Search for the cell housing the specified text and yield its (X, Y) center coordinate. 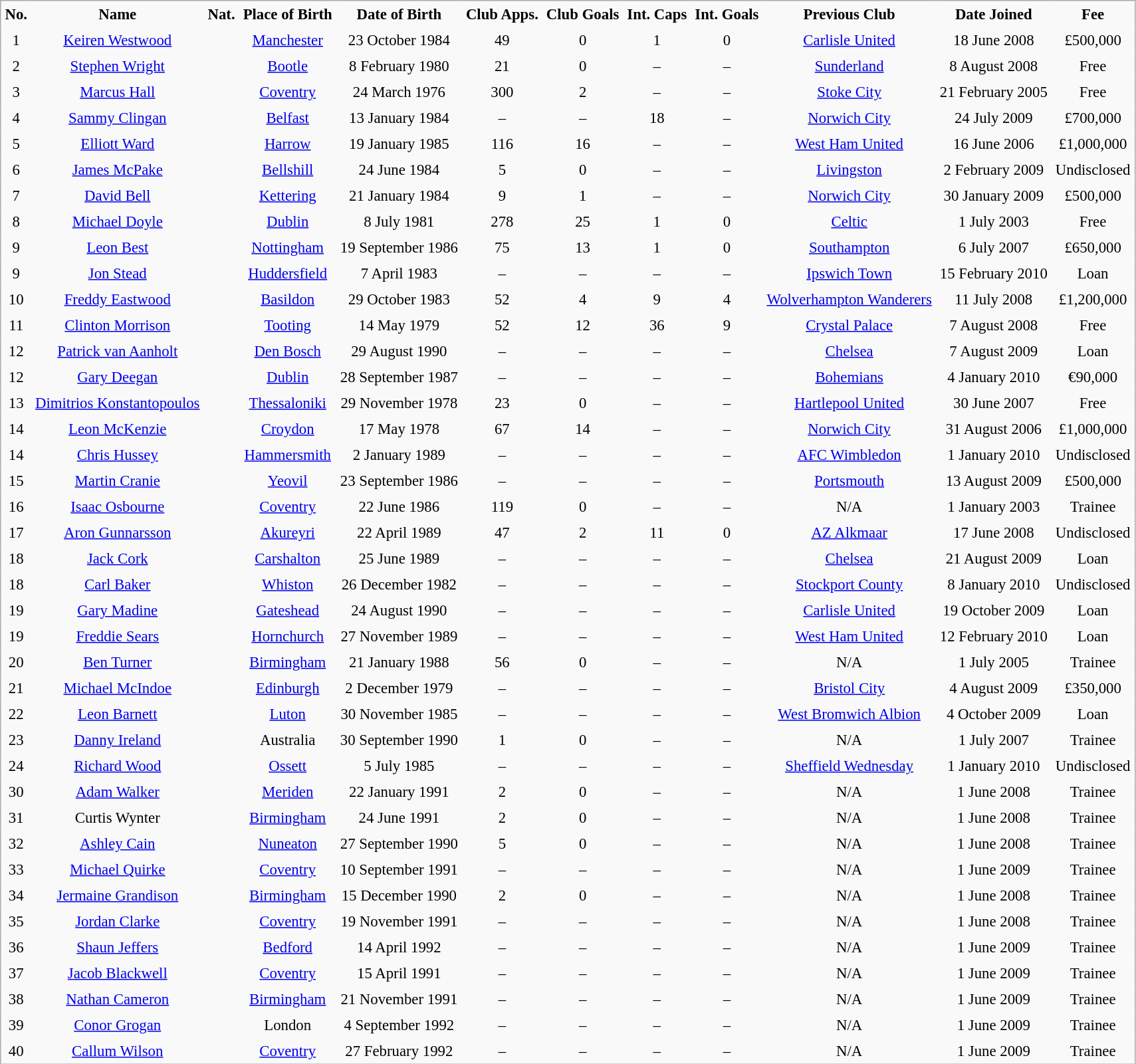
Nat. (221, 14)
Keiren Westwood (117, 40)
19 January 1985 (399, 144)
James McPake (117, 170)
Carl Baker (117, 585)
31 August 2006 (994, 429)
2 January 1989 (399, 455)
Curtis Wynter (117, 817)
Fee (1093, 14)
Shaun Jeffers (117, 948)
4 October 2009 (994, 714)
75 (503, 247)
€90,000 (1093, 377)
18 June 2008 (994, 40)
12 February 2010 (994, 637)
Jack Cork (117, 558)
119 (503, 506)
Hammersmith (288, 455)
London (288, 1025)
Michael Quirke (117, 869)
24 (16, 766)
Bristol City (849, 689)
47 (503, 533)
24 June 1991 (399, 817)
4 August 2009 (994, 689)
8 February 1980 (399, 66)
Nuneaton (288, 844)
1 July 2005 (994, 662)
Bootle (288, 66)
Jacob Blackwell (117, 973)
22 January 1991 (399, 792)
Manchester (288, 40)
£650,000 (1093, 247)
Huddersfield (288, 274)
Gary Deegan (117, 377)
38 (16, 1000)
6 (16, 170)
Conor Grogan (117, 1025)
Bohemians (849, 377)
Wolverhampton Wanderers (849, 299)
21 November 1991 (399, 1000)
Ashley Cain (117, 844)
17 May 1978 (399, 429)
Stoke City (849, 92)
Nathan Cameron (117, 1000)
Ipswich Town (849, 274)
AFC Wimbledon (849, 455)
300 (503, 92)
Freddy Eastwood (117, 299)
19 September 1986 (399, 247)
Luton (288, 714)
Portsmouth (849, 481)
£350,000 (1093, 689)
Freddie Sears (117, 637)
40 (16, 1051)
Akureyri (288, 533)
Hornchurch (288, 637)
Thessaloniki (288, 403)
Previous Club (849, 14)
Meriden (288, 792)
Adam Walker (117, 792)
Ben Turner (117, 662)
Southampton (849, 247)
35 (16, 921)
8 January 2010 (994, 585)
Harrow (288, 144)
116 (503, 144)
Jon Stead (117, 274)
23 October 1984 (399, 40)
30 September 1990 (399, 740)
2 December 1979 (399, 689)
27 November 1989 (399, 637)
£700,000 (1093, 118)
David Bell (117, 195)
Leon McKenzie (117, 429)
37 (16, 973)
Martin Cranie (117, 481)
14 April 1992 (399, 948)
30 June 2007 (994, 403)
13 January 1984 (399, 118)
33 (16, 869)
27 September 1990 (399, 844)
Clinton Morrison (117, 326)
Sheffield Wednesday (849, 766)
24 August 1990 (399, 610)
22 June 1986 (399, 506)
Jermaine Grandison (117, 896)
Isaac Osbourne (117, 506)
Patrick van Aanholt (117, 351)
11 July 2008 (994, 299)
21 January 1984 (399, 195)
16 June 2006 (994, 144)
7 August 2009 (994, 351)
Dimitrios Konstantopoulos (117, 403)
Chris Hussey (117, 455)
Basildon (288, 299)
Belfast (288, 118)
20 (16, 662)
7 (16, 195)
32 (16, 844)
Michael McIndoe (117, 689)
4 January 2010 (994, 377)
Club Goals (583, 14)
Stockport County (849, 585)
Jordan Clarke (117, 921)
Kettering (288, 195)
24 June 1984 (399, 170)
15 February 2010 (994, 274)
Tooting (288, 326)
15 December 1990 (399, 896)
1 July 2003 (994, 222)
Marcus Hall (117, 92)
31 (16, 817)
Bedford (288, 948)
Danny Ireland (117, 740)
15 (16, 481)
39 (16, 1025)
Carshalton (288, 558)
4 September 1992 (399, 1025)
67 (503, 429)
7 August 2008 (994, 326)
Crystal Palace (849, 326)
49 (503, 40)
15 April 1991 (399, 973)
7 April 1983 (399, 274)
22 (16, 714)
19 November 1991 (399, 921)
Leon Barnett (117, 714)
AZ Alkmaar (849, 533)
13 August 2009 (994, 481)
24 March 1976 (399, 92)
10 (16, 299)
Celtic (849, 222)
Int. Goals (727, 14)
Elliott Ward (117, 144)
6 July 2007 (994, 247)
Stephen Wright (117, 66)
Australia (288, 740)
23 September 1986 (399, 481)
Date Joined (994, 14)
1 January 2003 (994, 506)
Croydon (288, 429)
27 February 1992 (399, 1051)
Callum Wilson (117, 1051)
5 July 1985 (399, 766)
29 November 1978 (399, 403)
Sunderland (849, 66)
24 July 2009 (994, 118)
21 August 2009 (994, 558)
Club Apps. (503, 14)
28 September 1987 (399, 377)
278 (503, 222)
30 November 1985 (399, 714)
Name (117, 14)
3 (16, 92)
22 April 1989 (399, 533)
Den Bosch (288, 351)
Leon Best (117, 247)
17 (16, 533)
1 July 2007 (994, 740)
Nottingham (288, 247)
Livingston (849, 170)
Michael Doyle (117, 222)
8 August 2008 (994, 66)
2 February 2009 (994, 170)
19 October 2009 (994, 610)
17 June 2008 (994, 533)
Richard Wood (117, 766)
Whiston (288, 585)
10 September 1991 (399, 869)
Gateshead (288, 610)
Place of Birth (288, 14)
21 February 2005 (994, 92)
21 January 1988 (399, 662)
Bellshill (288, 170)
14 May 1979 (399, 326)
£1,200,000 (1093, 299)
56 (503, 662)
Ossett (288, 766)
Aron Gunnarsson (117, 533)
Hartlepool United (849, 403)
25 June 1989 (399, 558)
No. (16, 14)
West Bromwich Albion (849, 714)
Edinburgh (288, 689)
Int. Caps (657, 14)
30 (16, 792)
Sammy Clingan (117, 118)
34 (16, 896)
8 July 1981 (399, 222)
29 October 1983 (399, 299)
Yeovil (288, 481)
Gary Madine (117, 610)
Date of Birth (399, 14)
8 (16, 222)
30 January 2009 (994, 195)
26 December 1982 (399, 585)
29 August 1990 (399, 351)
25 (583, 222)
